Output the (x, y) coordinate of the center of the cell containing the given text.  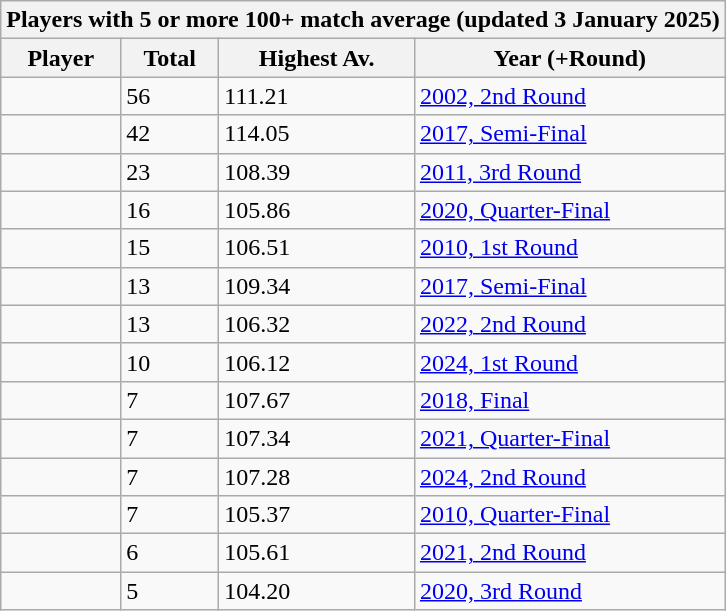
106.12 (317, 362)
2024, 2nd Round (570, 477)
16 (170, 210)
114.05 (317, 134)
2010, Quarter-Final (570, 515)
2011, 3rd Round (570, 172)
23 (170, 172)
2020, Quarter-Final (570, 210)
111.21 (317, 96)
2018, Final (570, 400)
105.37 (317, 515)
2021, 2nd Round (570, 553)
2021, Quarter-Final (570, 438)
42 (170, 134)
106.32 (317, 324)
Year (+Round) (570, 58)
105.61 (317, 553)
109.34 (317, 286)
106.51 (317, 248)
2022, 2nd Round (570, 324)
Highest Av. (317, 58)
105.86 (317, 210)
107.34 (317, 438)
56 (170, 96)
2020, 3rd Round (570, 591)
15 (170, 248)
2002, 2nd Round (570, 96)
107.28 (317, 477)
Players with 5 or more 100+ match average (updated 3 January 2025) (363, 20)
2010, 1st Round (570, 248)
104.20 (317, 591)
5 (170, 591)
Total (170, 58)
Player (61, 58)
6 (170, 553)
108.39 (317, 172)
10 (170, 362)
107.67 (317, 400)
2024, 1st Round (570, 362)
